From the cell containing the given text, extract its center point as (X, Y) coordinate. 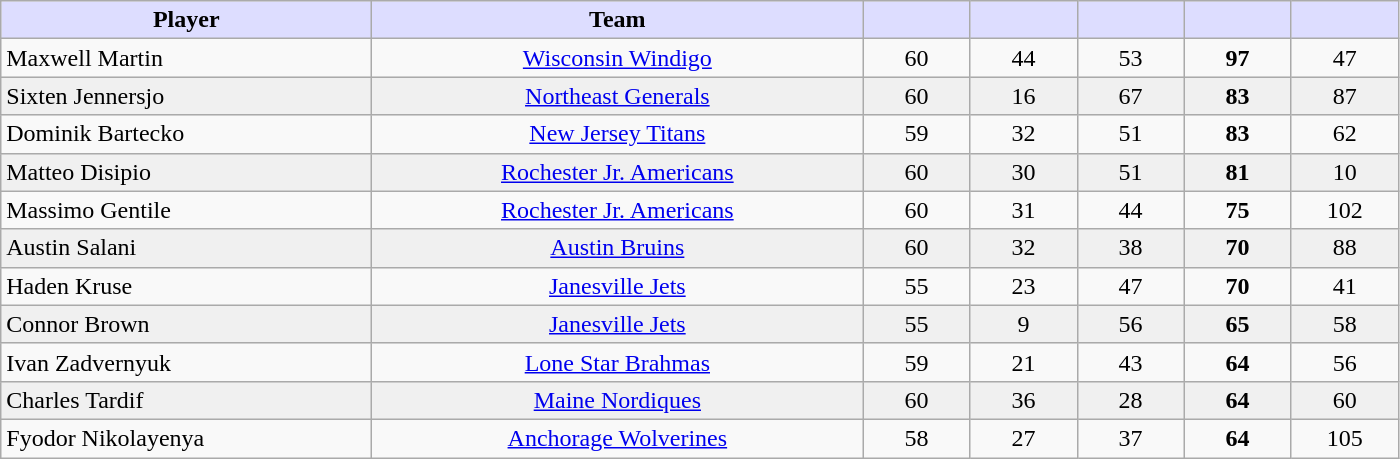
23 (1024, 286)
75 (1238, 210)
38 (1130, 248)
Northeast Generals (618, 96)
Team (618, 20)
88 (1344, 248)
30 (1024, 172)
Maine Nordiques (618, 400)
28 (1130, 400)
67 (1130, 96)
81 (1238, 172)
Massimo Gentile (186, 210)
62 (1344, 134)
36 (1024, 400)
16 (1024, 96)
Player (186, 20)
Sixten Jennersjo (186, 96)
Maxwell Martin (186, 58)
Austin Salani (186, 248)
Haden Kruse (186, 286)
27 (1024, 438)
Lone Star Brahmas (618, 362)
Charles Tardif (186, 400)
Anchorage Wolverines (618, 438)
Connor Brown (186, 324)
21 (1024, 362)
31 (1024, 210)
65 (1238, 324)
9 (1024, 324)
102 (1344, 210)
Matteo Disipio (186, 172)
Austin Bruins (618, 248)
10 (1344, 172)
Wisconsin Windigo (618, 58)
Ivan Zadvernyuk (186, 362)
43 (1130, 362)
Fyodor Nikolayenya (186, 438)
New Jersey Titans (618, 134)
53 (1130, 58)
41 (1344, 286)
87 (1344, 96)
105 (1344, 438)
37 (1130, 438)
Dominik Bartecko (186, 134)
97 (1238, 58)
